Pinpoint the cell where the given text exists, returning its (X, Y) midpoint coordinate. 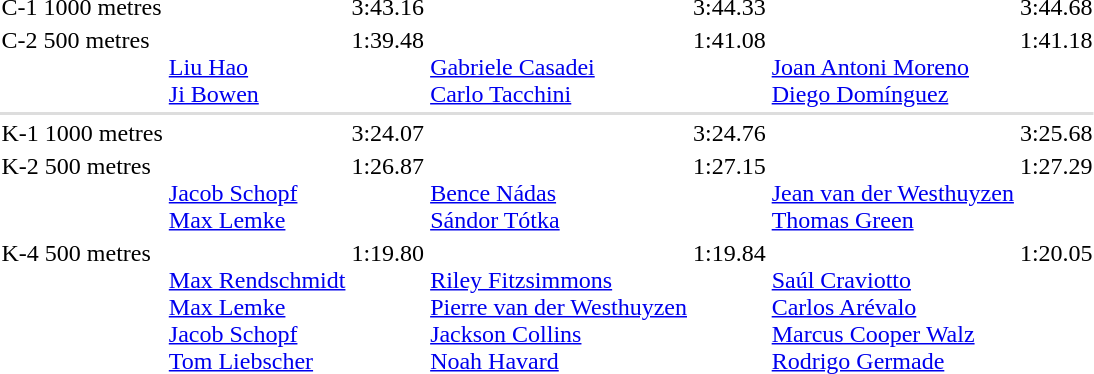
1:26.87 (388, 193)
C-2 500 metres (82, 67)
1:27.29 (1056, 193)
1:27.15 (730, 193)
Liu HaoJi Bowen (257, 67)
K-2 500 metres (82, 193)
3:24.76 (730, 133)
Joan Antoni MorenoDiego Domínguez (892, 67)
3:24.07 (388, 133)
1:41.18 (1056, 67)
Jacob SchopfMax Lemke (257, 193)
3:25.68 (1056, 133)
1:39.48 (388, 67)
Jean van der WesthuyzenThomas Green (892, 193)
Gabriele CasadeiCarlo Tacchini (559, 67)
1:41.08 (730, 67)
Bence NádasSándor Tótka (559, 193)
K-1 1000 metres (82, 133)
